Identify which cell holds the provided text, then report its (x, y) central coordinate. 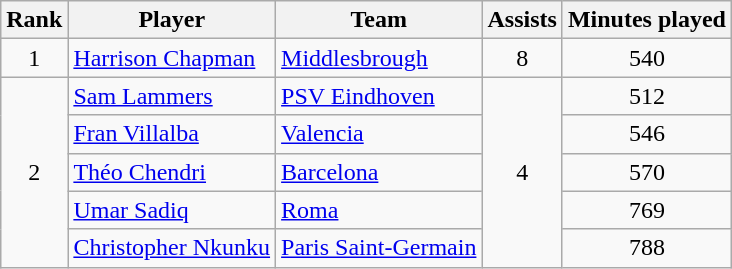
Sam Lammers (172, 96)
Paris Saint-Germain (379, 248)
570 (646, 172)
4 (522, 172)
540 (646, 58)
512 (646, 96)
PSV Eindhoven (379, 96)
Théo Chendri (172, 172)
Harrison Chapman (172, 58)
Barcelona (379, 172)
2 (34, 172)
Middlesbrough (379, 58)
Valencia (379, 134)
Minutes played (646, 20)
788 (646, 248)
Player (172, 20)
Roma (379, 210)
Umar Sadiq (172, 210)
Christopher Nkunku (172, 248)
Assists (522, 20)
769 (646, 210)
8 (522, 58)
Team (379, 20)
1 (34, 58)
546 (646, 134)
Rank (34, 20)
Fran Villalba (172, 134)
